Detect which cell encompasses the target text, then output its (X, Y) center coordinate. 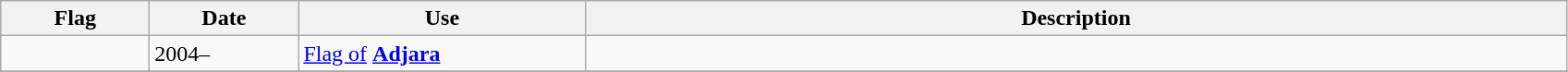
2004– (224, 54)
Description (1076, 18)
Flag (76, 18)
Flag of Adjara (442, 54)
Date (224, 18)
Use (442, 18)
